Locate the cell with the specified text and output its [x, y] center coordinate. 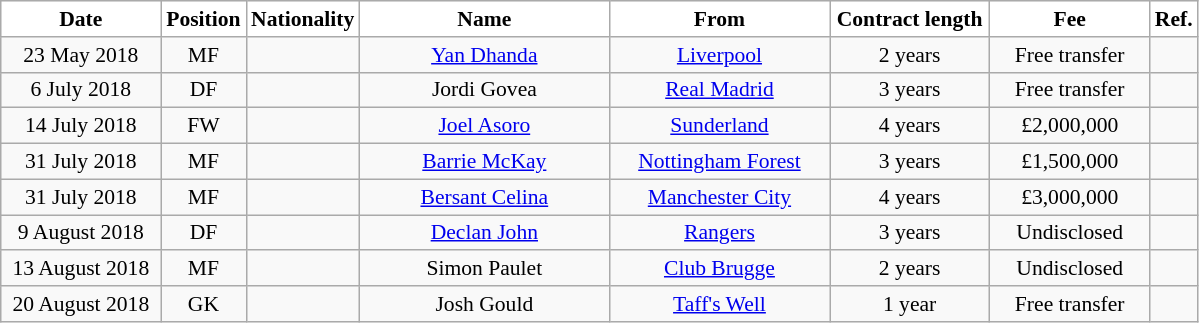
Fee [1070, 19]
Nationality [302, 19]
Contract length [910, 19]
20 August 2018 [81, 304]
Joel Asoro [484, 126]
£3,000,000 [1070, 197]
Josh Gould [484, 304]
£2,000,000 [1070, 126]
GK [204, 304]
Barrie McKay [484, 162]
1 year [910, 304]
Club Brugge [719, 269]
From [719, 19]
6 July 2018 [81, 90]
Taff's Well [719, 304]
FW [204, 126]
23 May 2018 [81, 55]
Name [484, 19]
Nottingham Forest [719, 162]
9 August 2018 [81, 233]
13 August 2018 [81, 269]
Sunderland [719, 126]
14 July 2018 [81, 126]
Date [81, 19]
£1,500,000 [1070, 162]
Declan John [484, 233]
Bersant Celina [484, 197]
Yan Dhanda [484, 55]
Position [204, 19]
Rangers [719, 233]
Manchester City [719, 197]
Jordi Govea [484, 90]
Ref. [1174, 19]
Liverpool [719, 55]
Simon Paulet [484, 269]
Real Madrid [719, 90]
